From the cell containing the given text, extract its center point as (X, Y) coordinate. 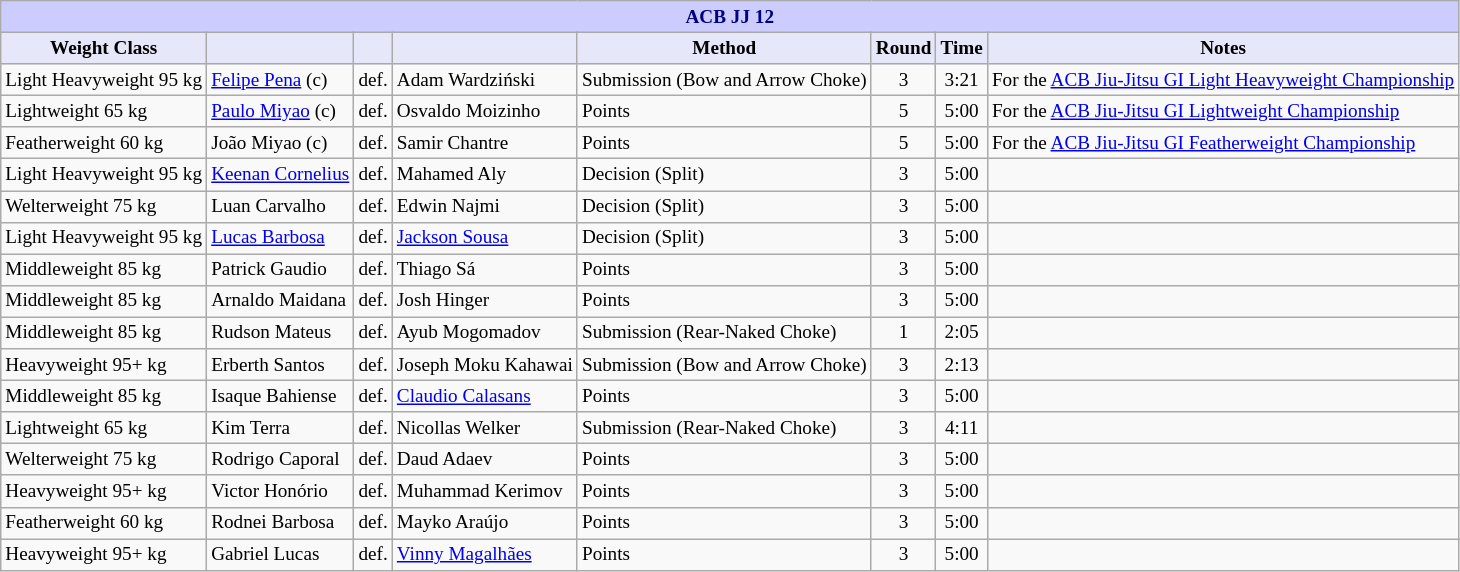
Josh Hinger (484, 301)
Adam Wardziński (484, 80)
Kim Terra (280, 428)
Patrick Gaudio (280, 270)
Victor Honório (280, 491)
Joseph Moku Kahawai (484, 365)
2:05 (962, 333)
Vinny Magalhães (484, 554)
4:11 (962, 428)
Paulo Miyao (c) (280, 111)
Isaque Bahiense (280, 396)
Thiago Sá (484, 270)
Lucas Barbosa (280, 238)
Time (962, 48)
Ayub Mogomadov (484, 333)
Edwin Najmi (484, 206)
For the ACB Jiu-Jitsu GI Lightweight Championship (1222, 111)
Mahamed Aly (484, 175)
Rudson Mateus (280, 333)
Samir Chantre (484, 143)
1 (904, 333)
Gabriel Lucas (280, 554)
Daud Adaev (484, 460)
Round (904, 48)
ACB JJ 12 (730, 17)
Rodrigo Caporal (280, 460)
Claudio Calasans (484, 396)
Muhammad Kerimov (484, 491)
Osvaldo Moizinho (484, 111)
Nicollas Welker (484, 428)
For the ACB Jiu-Jitsu GI Featherweight Championship (1222, 143)
Weight Class (104, 48)
2:13 (962, 365)
Jackson Sousa (484, 238)
Rodnei Barbosa (280, 523)
Method (724, 48)
Mayko Araújo (484, 523)
Arnaldo Maidana (280, 301)
For the ACB Jiu-Jitsu GI Light Heavyweight Championship (1222, 80)
Felipe Pena (c) (280, 80)
Erberth Santos (280, 365)
Keenan Cornelius (280, 175)
3:21 (962, 80)
Notes (1222, 48)
João Miyao (c) (280, 143)
Luan Carvalho (280, 206)
